From the cell containing the given text, extract its center point as [X, Y] coordinate. 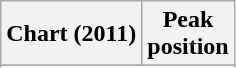
Chart (2011) [72, 34]
Peakposition [188, 34]
